Pinpoint the cell where the given text exists, returning its [x, y] midpoint coordinate. 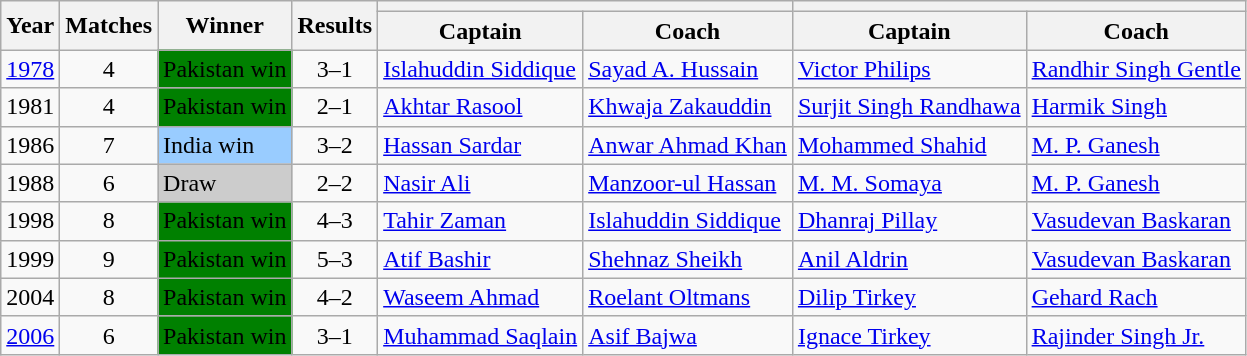
Draw [225, 183]
Harmik Singh [1136, 107]
2004 [30, 297]
9 [109, 259]
M. M. Somaya [909, 183]
2–1 [335, 107]
Muhammad Saqlain [480, 335]
5–3 [335, 259]
India win [225, 145]
Waseem Ahmad [480, 297]
1998 [30, 221]
Atif Bashir [480, 259]
Dilip Tirkey [909, 297]
Anil Aldrin [909, 259]
Winner [225, 26]
2–2 [335, 183]
Anwar Ahmad Khan [688, 145]
Sayad A. Hussain [688, 69]
1981 [30, 107]
Rajinder Singh Jr. [1136, 335]
2006 [30, 335]
Dhanraj Pillay [909, 221]
Roelant Oltmans [688, 297]
1988 [30, 183]
1986 [30, 145]
Tahir Zaman [480, 221]
Randhir Singh Gentle [1136, 69]
Shehnaz Sheikh [688, 259]
Year [30, 26]
4–2 [335, 297]
Victor Philips [909, 69]
Gehard Rach [1136, 297]
Matches [109, 26]
1978 [30, 69]
Asif Bajwa [688, 335]
Manzoor-ul Hassan [688, 183]
1999 [30, 259]
Hassan Sardar [480, 145]
Nasir Ali [480, 183]
Ignace Tirkey [909, 335]
Khwaja Zakauddin [688, 107]
Results [335, 26]
Mohammed Shahid [909, 145]
3–2 [335, 145]
Akhtar Rasool [480, 107]
4–3 [335, 221]
Surjit Singh Randhawa [909, 107]
7 [109, 145]
